Find where the given text appears and provide that cell's center as (x, y) coordinate. 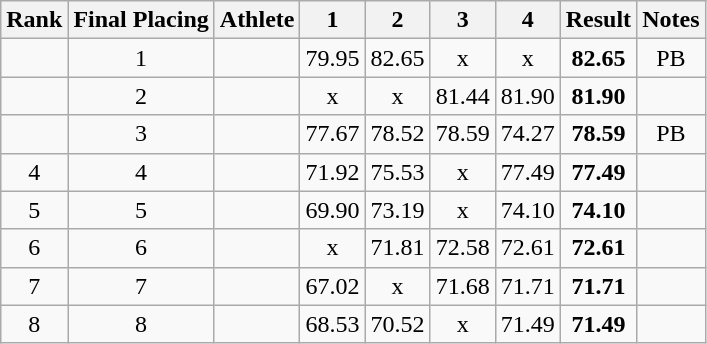
70.52 (398, 324)
79.95 (332, 58)
Athlete (257, 20)
68.53 (332, 324)
Final Placing (141, 20)
71.81 (398, 248)
78.52 (398, 134)
Result (598, 20)
67.02 (332, 286)
73.19 (398, 210)
Rank (34, 20)
81.44 (462, 96)
77.67 (332, 134)
71.68 (462, 286)
74.27 (528, 134)
Notes (671, 20)
72.58 (462, 248)
71.92 (332, 172)
69.90 (332, 210)
75.53 (398, 172)
